Locate the cell with the specified text and output its [X, Y] center coordinate. 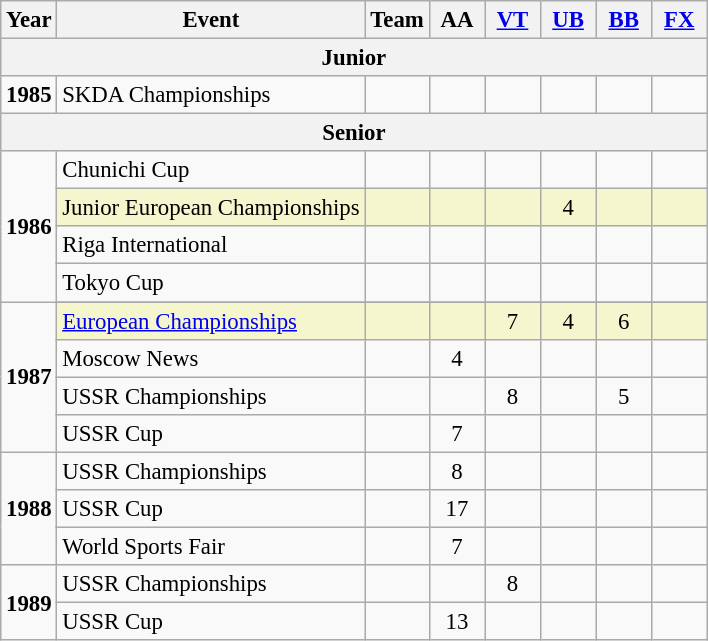
Senior [354, 133]
1985 [29, 95]
VT [513, 20]
Junior European Championships [211, 208]
5 [624, 396]
SKDA Championships [211, 95]
FX [679, 20]
Chunichi Cup [211, 170]
UB [568, 20]
Event [211, 20]
13 [457, 621]
AA [457, 20]
1986 [29, 226]
1989 [29, 602]
1987 [29, 377]
Tokyo Cup [211, 283]
BB [624, 20]
17 [457, 509]
1988 [29, 508]
Moscow News [211, 358]
Riga International [211, 245]
6 [624, 321]
Team [397, 20]
Junior [354, 58]
Year [29, 20]
World Sports Fair [211, 546]
European Championships [211, 321]
